Determine the (X, Y) coordinate at the center of the cell enclosing the given text.  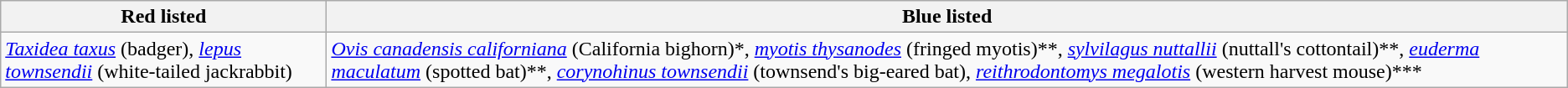
Blue listed (946, 17)
Taxidea taxus (badger), lepus townsendii (white-tailed jackrabbit) (164, 60)
Red listed (164, 17)
